Find where the given text appears and provide that cell's center as (x, y) coordinate. 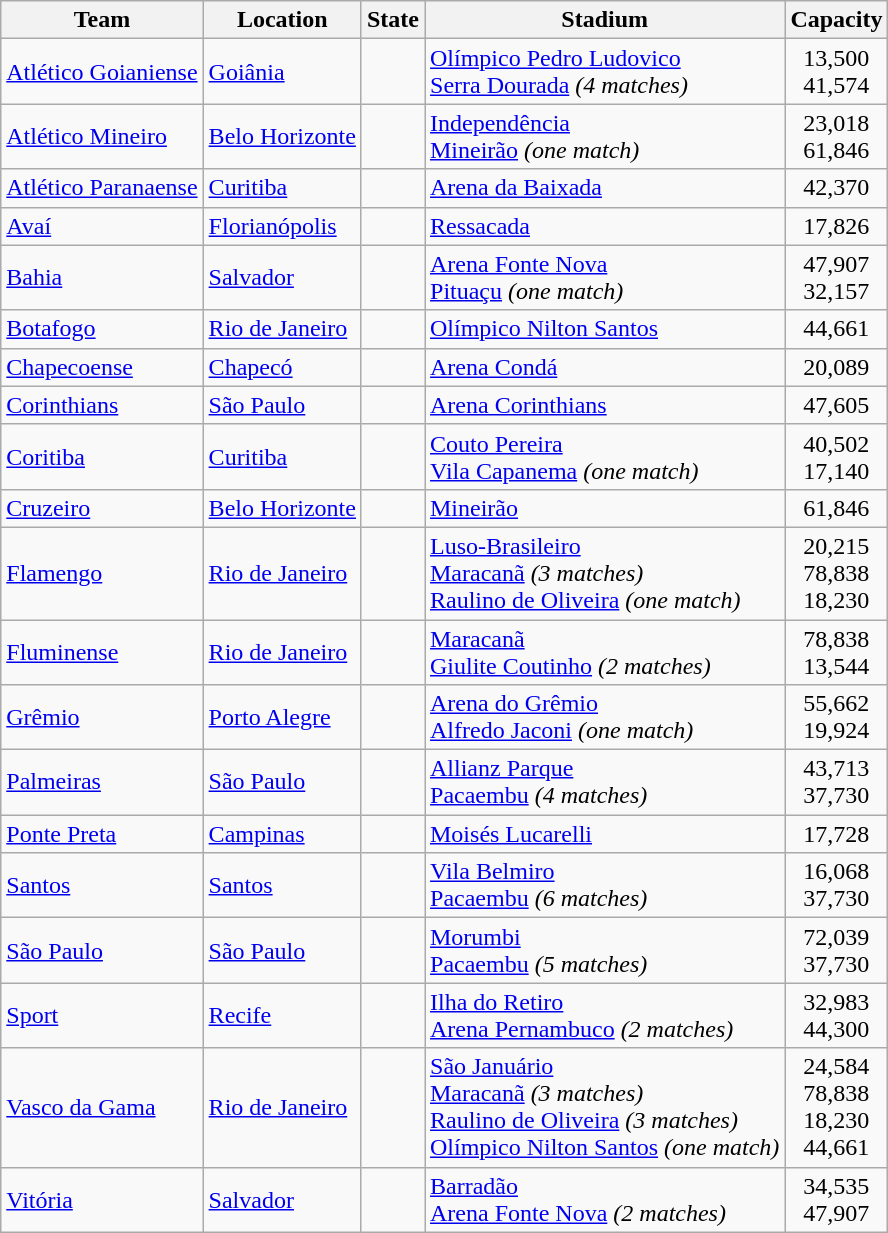
Atlético Mineiro (102, 136)
Arena Corinthians (604, 405)
61,846 (836, 508)
Maracanã Giulite Coutinho (2 matches) (604, 652)
Chapecoense (102, 367)
Capacity (836, 20)
16,068 37,730 (836, 886)
Arena da Baixada (604, 188)
São Januário Maracanã (3 matches) Raulino de Oliveira (3 matches) Olímpico Nilton Santos (one match) (604, 1108)
Arena Fonte Nova Pituaçu (one match) (604, 278)
State (392, 20)
Vitória (102, 1200)
55,662 19,924 (836, 718)
Campinas (282, 834)
Chapecó (282, 367)
Allianz Parque Pacaembu (4 matches) (604, 782)
Vasco da Gama (102, 1108)
17,826 (836, 226)
34,535 47,907 (836, 1200)
Bahia (102, 278)
Stadium (604, 20)
Morumbi Pacaembu (5 matches) (604, 950)
43,713 37,730 (836, 782)
Recife (282, 1016)
Sport (102, 1016)
Goiânia (282, 72)
Avaí (102, 226)
42,370 (836, 188)
Porto Alegre (282, 718)
Olímpico Nilton Santos (604, 329)
Team (102, 20)
78,838 13,544 (836, 652)
Fluminense (102, 652)
Vila Belmiro Pacaembu (6 matches) (604, 886)
Grêmio (102, 718)
47,605 (836, 405)
Olímpico Pedro Ludovico Serra Dourada (4 matches) (604, 72)
13,500 41,574 (836, 72)
24,584 78,838 18,230 44,661 (836, 1108)
40,502 17,140 (836, 456)
17,728 (836, 834)
Moisés Lucarelli (604, 834)
Barradão Arena Fonte Nova (2 matches) (604, 1200)
20,089 (836, 367)
Corinthians (102, 405)
20,215 78,838 18,230 (836, 573)
Coritiba (102, 456)
Botafogo (102, 329)
Arena Condá (604, 367)
Couto Pereira Vila Capanema (one match) (604, 456)
Arena do Grêmio Alfredo Jaconi (one match) (604, 718)
Ilha do Retiro Arena Pernambuco (2 matches) (604, 1016)
Flamengo (102, 573)
44,661 (836, 329)
Location (282, 20)
32,983 44,300 (836, 1016)
Independência Mineirão (one match) (604, 136)
Florianópolis (282, 226)
Mineirão (604, 508)
Luso-Brasileiro Maracanã (3 matches) Raulino de Oliveira (one match) (604, 573)
Atlético Goianiense (102, 72)
47,907 32,157 (836, 278)
Cruzeiro (102, 508)
23,018 61,846 (836, 136)
Ponte Preta (102, 834)
Palmeiras (102, 782)
Ressacada (604, 226)
72,039 37,730 (836, 950)
Atlético Paranaense (102, 188)
